Extract the (x, y) coordinate from the center of the cell holding the provided text.  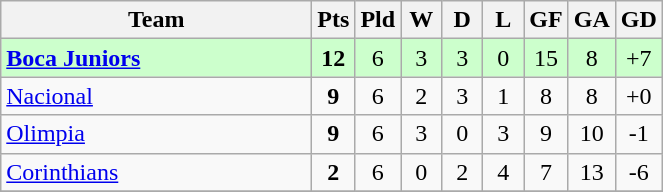
-1 (638, 134)
GF (546, 20)
GA (592, 20)
Nacional (156, 96)
+7 (638, 58)
Olimpia (156, 134)
L (504, 20)
Team (156, 20)
Pld (378, 20)
D (462, 20)
W (422, 20)
GD (638, 20)
Corinthians (156, 172)
7 (546, 172)
4 (504, 172)
10 (592, 134)
13 (592, 172)
1 (504, 96)
Pts (334, 20)
Boca Juniors (156, 58)
+0 (638, 96)
-6 (638, 172)
15 (546, 58)
12 (334, 58)
